Output the [X, Y] coordinate of the center of the cell containing the given text.  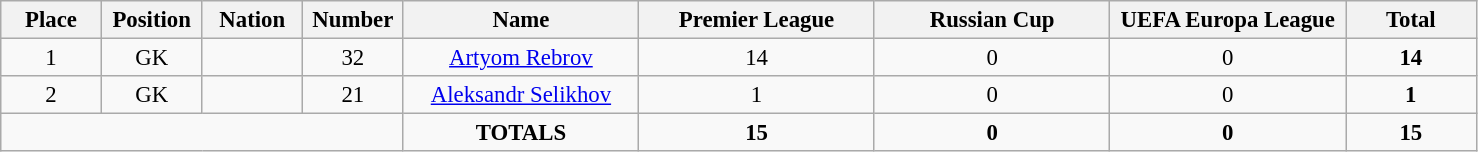
21 [354, 95]
Name [521, 20]
TOTALS [521, 133]
Total [1412, 20]
32 [354, 58]
Number [354, 20]
Nation [252, 20]
Russian Cup [992, 20]
2 [52, 95]
Place [52, 20]
UEFA Europa League [1228, 20]
Position [152, 20]
Artyom Rebrov [521, 58]
Premier League [757, 20]
Aleksandr Selikhov [521, 95]
